Locate the cell with the specified text and output its (X, Y) center coordinate. 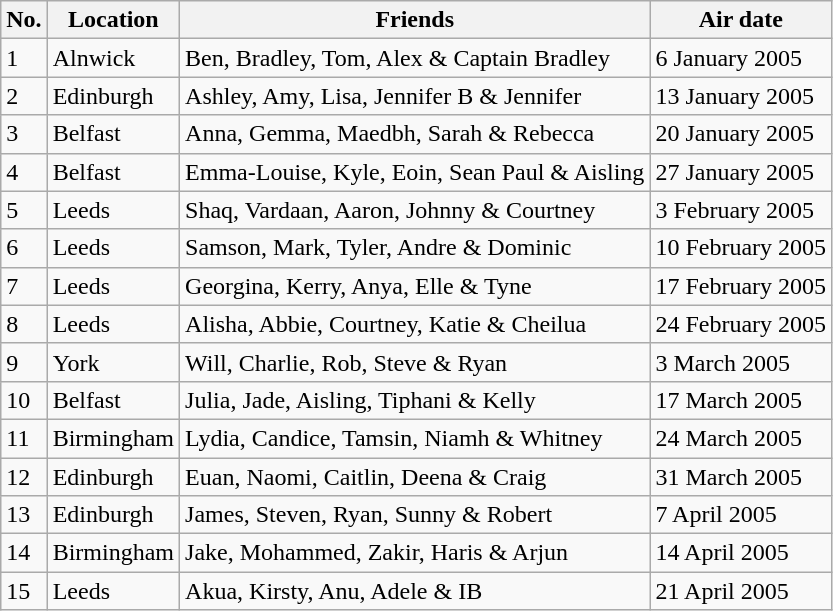
24 February 2005 (741, 324)
2 (24, 96)
1 (24, 58)
Jake, Mohammed, Zakir, Haris & Arjun (415, 553)
10 (24, 400)
6 (24, 248)
27 January 2005 (741, 172)
Akua, Kirsty, Anu, Adele & IB (415, 591)
Georgina, Kerry, Anya, Elle & Tyne (415, 286)
9 (24, 362)
31 March 2005 (741, 477)
17 February 2005 (741, 286)
Lydia, Candice, Tamsin, Niamh & Whitney (415, 438)
7 (24, 286)
15 (24, 591)
Location (113, 20)
Shaq, Vardaan, Aaron, Johnny & Courtney (415, 210)
21 April 2005 (741, 591)
Samson, Mark, Tyler, Andre & Dominic (415, 248)
13 January 2005 (741, 96)
3 (24, 134)
Will, Charlie, Rob, Steve & Ryan (415, 362)
4 (24, 172)
York (113, 362)
24 March 2005 (741, 438)
Euan, Naomi, Caitlin, Deena & Craig (415, 477)
Ben, Bradley, Tom, Alex & Captain Bradley (415, 58)
5 (24, 210)
17 March 2005 (741, 400)
Air date (741, 20)
14 April 2005 (741, 553)
Alnwick (113, 58)
11 (24, 438)
Friends (415, 20)
10 February 2005 (741, 248)
20 January 2005 (741, 134)
James, Steven, Ryan, Sunny & Robert (415, 515)
14 (24, 553)
No. (24, 20)
3 March 2005 (741, 362)
Anna, Gemma, Maedbh, Sarah & Rebecca (415, 134)
8 (24, 324)
3 February 2005 (741, 210)
Emma-Louise, Kyle, Eoin, Sean Paul & Aisling (415, 172)
13 (24, 515)
6 January 2005 (741, 58)
Alisha, Abbie, Courtney, Katie & Cheilua (415, 324)
Ashley, Amy, Lisa, Jennifer B & Jennifer (415, 96)
12 (24, 477)
7 April 2005 (741, 515)
Julia, Jade, Aisling, Tiphani & Kelly (415, 400)
